Search for the cell housing the specified text and yield its (x, y) center coordinate. 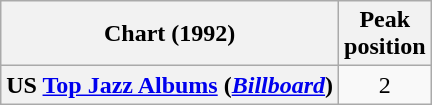
Peakposition (385, 34)
Chart (1992) (170, 34)
2 (385, 85)
US Top Jazz Albums (Billboard) (170, 85)
